Search for the cell housing the specified text and yield its [X, Y] center coordinate. 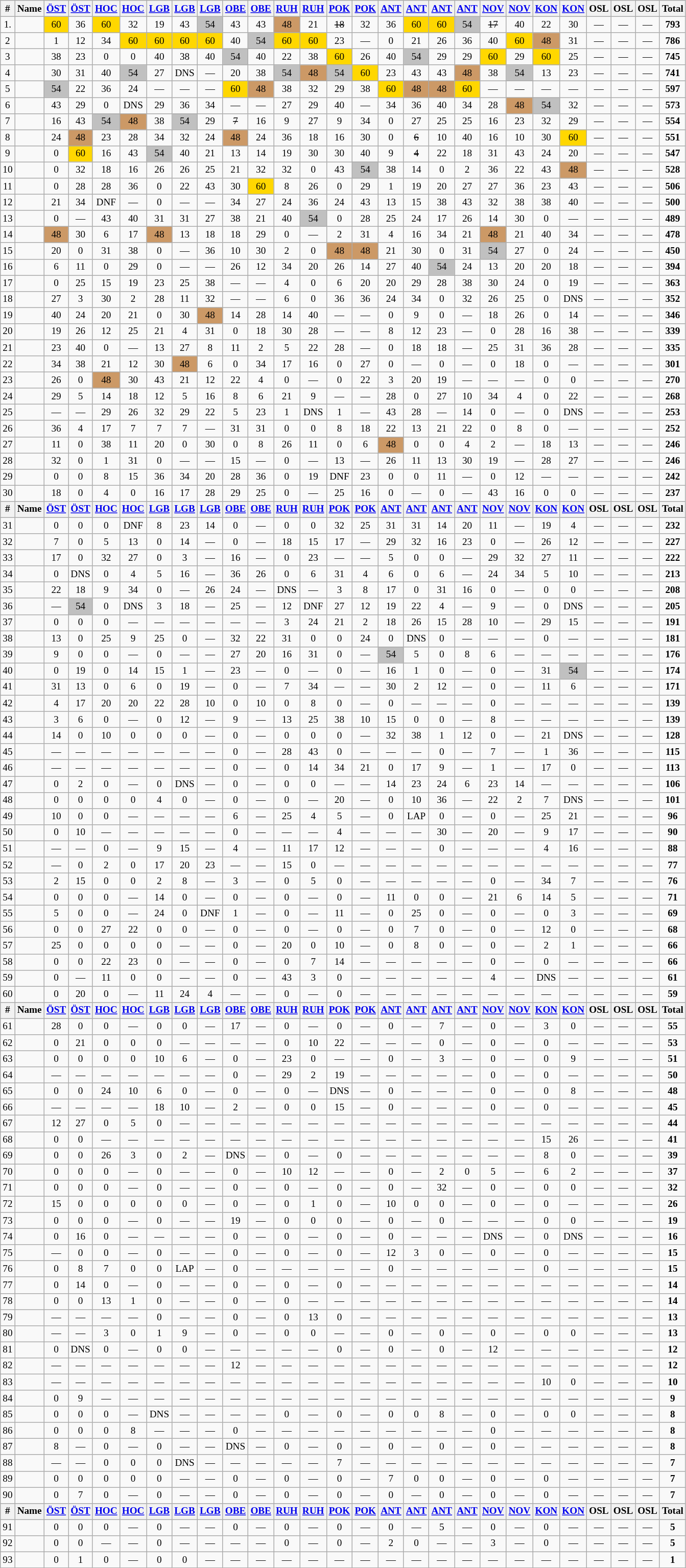
227 [672, 542]
128 [672, 735]
57 [8, 946]
80 [8, 1334]
101 [672, 800]
113 [672, 768]
237 [672, 493]
46 [8, 768]
91 [8, 1528]
232 [672, 526]
106 [672, 784]
253 [672, 413]
33 [8, 558]
208 [672, 590]
79 [8, 1317]
72 [8, 1204]
75 [8, 1253]
597 [672, 89]
62 [8, 1043]
346 [672, 316]
741 [672, 73]
489 [672, 219]
528 [672, 170]
87 [8, 1447]
64 [8, 1075]
547 [672, 154]
78 [8, 1301]
35 [8, 590]
573 [672, 105]
793 [672, 25]
70 [8, 1172]
115 [672, 752]
363 [672, 283]
1. [8, 25]
335 [672, 348]
339 [672, 331]
93 [8, 1560]
506 [672, 186]
96 [672, 817]
82 [8, 1366]
554 [672, 122]
67 [8, 1124]
83 [8, 1382]
450 [672, 251]
352 [672, 299]
171 [672, 687]
81 [8, 1350]
500 [672, 202]
268 [672, 396]
65 [8, 1091]
42 [8, 703]
85 [8, 1414]
73 [8, 1221]
58 [8, 962]
551 [672, 138]
205 [672, 606]
174 [672, 671]
786 [672, 41]
52 [8, 865]
56 [8, 930]
47 [8, 784]
181 [672, 639]
478 [672, 235]
222 [672, 558]
63 [8, 1059]
89 [8, 1479]
242 [672, 477]
252 [672, 429]
213 [672, 574]
84 [8, 1398]
394 [672, 267]
74 [8, 1237]
92 [8, 1543]
191 [672, 623]
745 [672, 57]
301 [672, 364]
49 [8, 817]
86 [8, 1431]
176 [672, 655]
270 [672, 380]
